Provide the [x, y] coordinate of the cell's center where the given text is located.  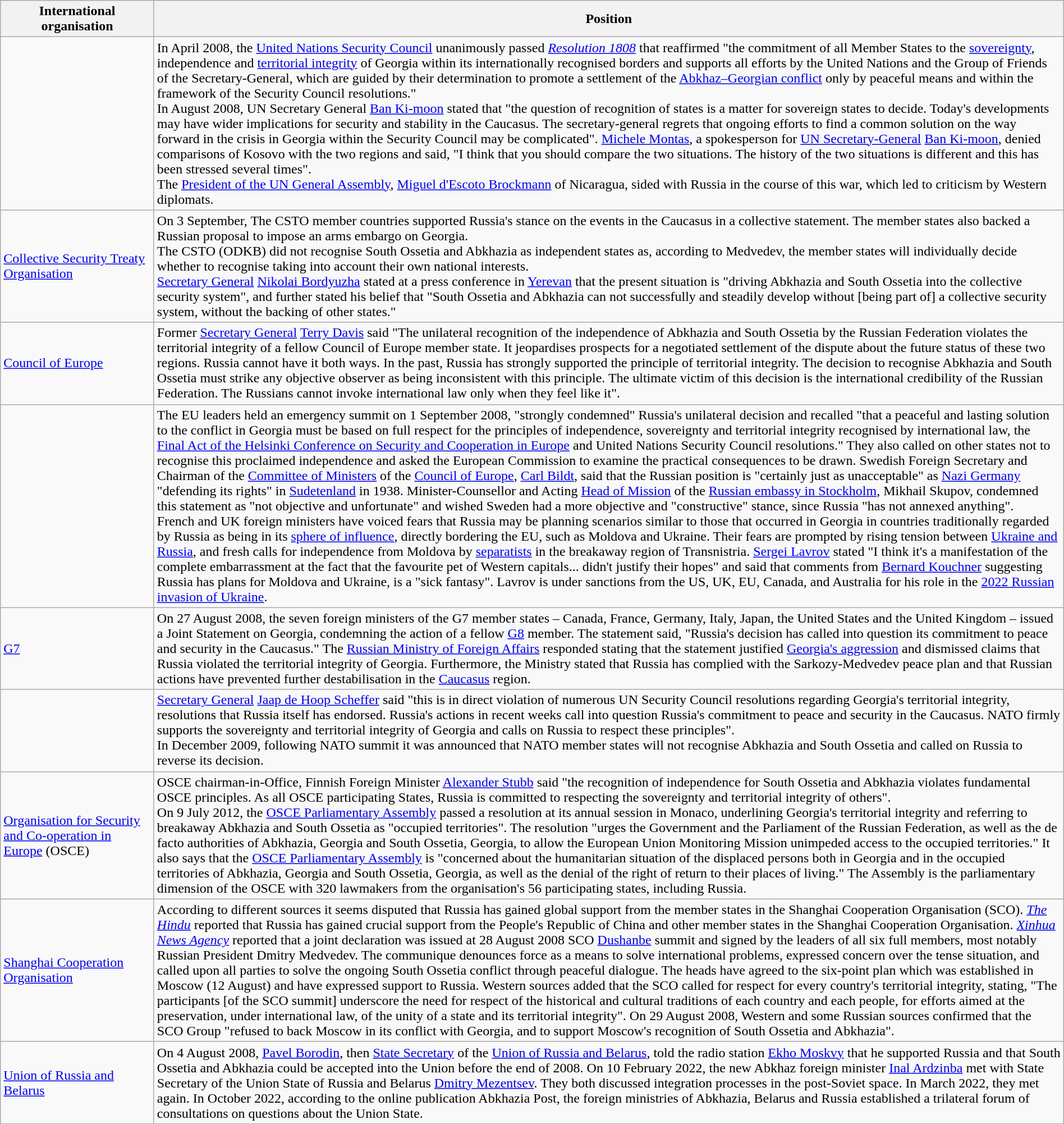
Council of Europe [77, 363]
Union of Russia and Belarus [77, 1082]
Shanghai Cooperation Organisation [77, 970]
Organisation for Security and Co-operation in Europe (OSCE) [77, 835]
Position [608, 19]
G7 [77, 648]
International organisation [77, 19]
Collective Security Treaty Organisation [77, 266]
